For the text-containing cell, return its midpoint in [x, y] coordinate format. 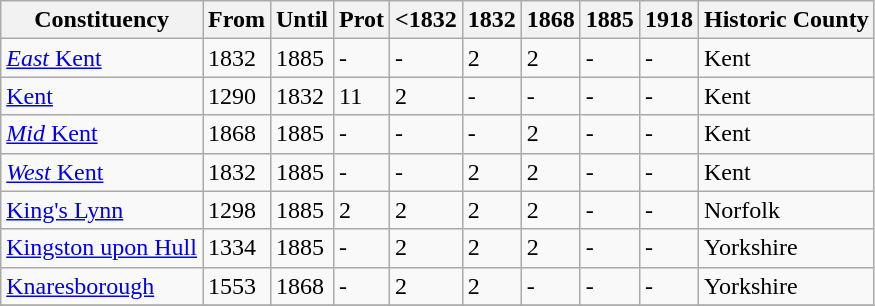
Historic County [786, 20]
Kingston upon Hull [102, 248]
<1832 [426, 20]
Until [302, 20]
1298 [236, 210]
Mid Kent [102, 134]
King's Lynn [102, 210]
From [236, 20]
1290 [236, 96]
1334 [236, 248]
Prot [362, 20]
East Kent [102, 58]
1918 [668, 20]
Constituency [102, 20]
11 [362, 96]
1553 [236, 286]
Knaresborough [102, 286]
West Kent [102, 172]
Norfolk [786, 210]
